Provide the [X, Y] coordinate of the cell's center where the given text is located.  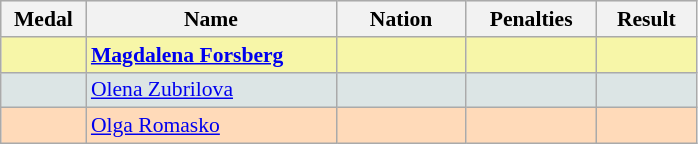
Result [646, 19]
Name [211, 19]
Olga Romasko [211, 126]
Nation [401, 19]
Penalties [531, 19]
Medal [44, 19]
Olena Zubrilova [211, 90]
Magdalena Forsberg [211, 55]
